Determine the (x, y) coordinate at the center of the cell enclosing the given text.  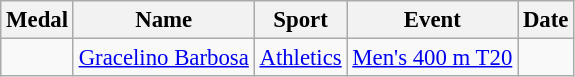
Athletics (300, 58)
Men's 400 m T20 (432, 58)
Gracelino Barbosa (164, 58)
Event (432, 20)
Date (546, 20)
Medal (38, 20)
Sport (300, 20)
Name (164, 20)
